Identify which cell holds the provided text, then report its (x, y) central coordinate. 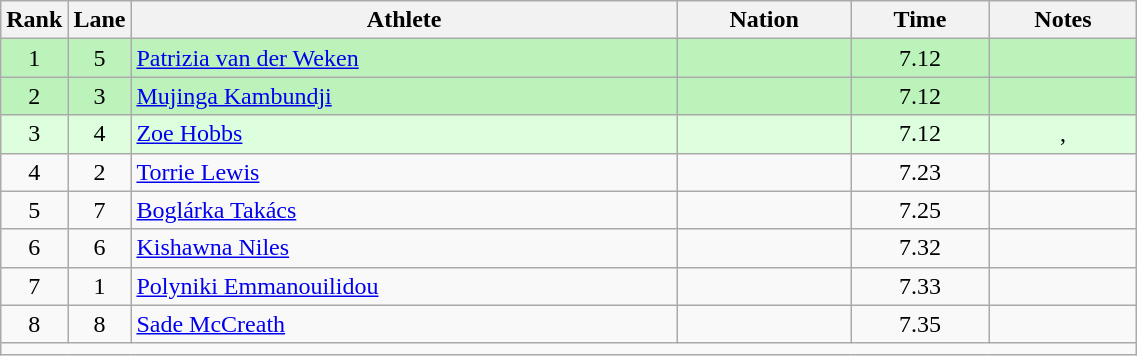
Mujinga Kambundji (404, 96)
Lane (100, 20)
Athlete (404, 20)
Time (920, 20)
7.25 (920, 210)
Notes (1063, 20)
Torrie Lewis (404, 172)
Boglárka Takács (404, 210)
7.33 (920, 286)
Rank (34, 20)
Zoe Hobbs (404, 134)
7.32 (920, 248)
Patrizia van der Weken (404, 58)
Sade McCreath (404, 324)
7.23 (920, 172)
Kishawna Niles (404, 248)
7.35 (920, 324)
, (1063, 134)
Nation (764, 20)
Polyniki Emmanouilidou (404, 286)
